From the cell containing the given text, extract its center point as (x, y) coordinate. 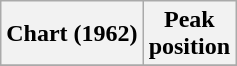
Peakposition (189, 34)
Chart (1962) (72, 34)
